Pinpoint the cell where the given text exists, returning its [x, y] midpoint coordinate. 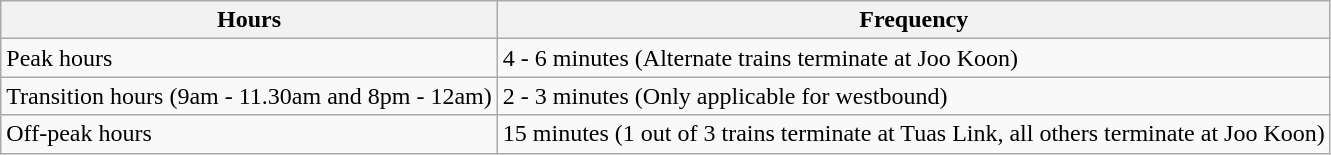
Peak hours [250, 58]
Frequency [914, 20]
Off-peak hours [250, 134]
Hours [250, 20]
2 - 3 minutes (Only applicable for westbound) [914, 96]
4 - 6 minutes (Alternate trains terminate at Joo Koon) [914, 58]
15 minutes (1 out of 3 trains terminate at Tuas Link, all others terminate at Joo Koon) [914, 134]
Transition hours (9am - 11.30am and 8pm - 12am) [250, 96]
